Find where the given text appears and provide that cell's center as [X, Y] coordinate. 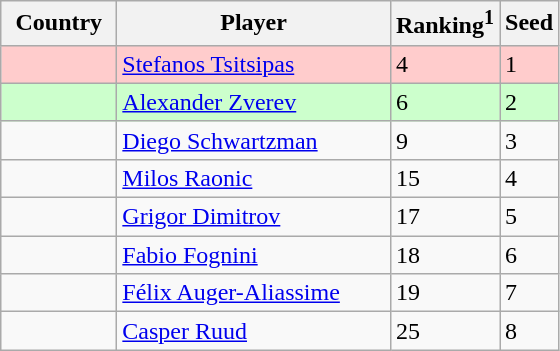
5 [530, 217]
17 [444, 217]
Ranking1 [444, 24]
15 [444, 178]
19 [444, 293]
Stefanos Tsitsipas [254, 64]
7 [530, 293]
18 [444, 255]
1 [530, 64]
Grigor Dimitrov [254, 217]
9 [444, 140]
Félix Auger-Aliassime [254, 293]
Player [254, 24]
Country [59, 24]
2 [530, 102]
Milos Raonic [254, 178]
25 [444, 331]
Casper Ruud [254, 331]
Seed [530, 24]
Fabio Fognini [254, 255]
8 [530, 331]
Alexander Zverev [254, 102]
Diego Schwartzman [254, 140]
3 [530, 140]
